Return the (x, y) coordinate for the center point of the cell that contains the specified text.  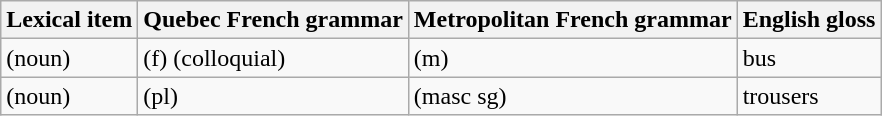
(f) (colloquial) (274, 58)
(m) (572, 58)
Lexical item (70, 20)
(pl) (274, 96)
bus (809, 58)
trousers (809, 96)
Quebec French grammar (274, 20)
Metropolitan French grammar (572, 20)
(masc sg) (572, 96)
English gloss (809, 20)
